Locate the cell with the specified text and output its [x, y] center coordinate. 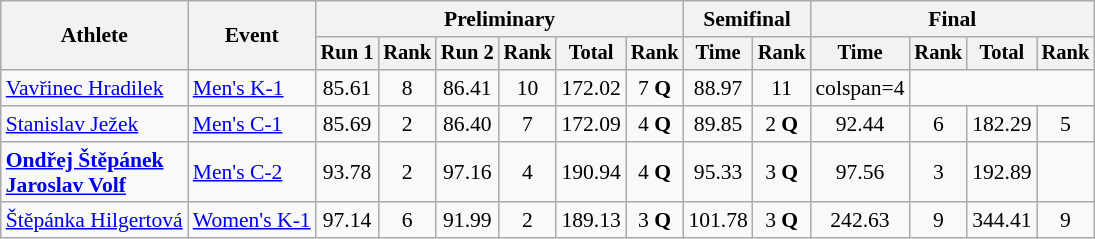
172.09 [590, 124]
85.61 [348, 88]
172.02 [590, 88]
88.97 [718, 88]
189.13 [590, 221]
Run 1 [348, 54]
Štěpánka Hilgertová [94, 221]
242.63 [860, 221]
Run 2 [468, 54]
Semifinal [746, 19]
92.44 [860, 124]
86.41 [468, 88]
Men's K-1 [252, 88]
Men's C-2 [252, 172]
93.78 [348, 172]
344.41 [1002, 221]
10 [528, 88]
182.29 [1002, 124]
85.69 [348, 124]
190.94 [590, 172]
Athlete [94, 36]
97.56 [860, 172]
Men's C-1 [252, 124]
Final [952, 19]
Stanislav Ježek [94, 124]
4 [528, 172]
colspan=4 [860, 88]
11 [782, 88]
8 [407, 88]
7 [528, 124]
91.99 [468, 221]
97.16 [468, 172]
86.40 [468, 124]
5 [1066, 124]
192.89 [1002, 172]
Vavřinec Hradilek [94, 88]
101.78 [718, 221]
97.14 [348, 221]
Ondřej ŠtěpánekJaroslav Volf [94, 172]
2 Q [782, 124]
Preliminary [500, 19]
Event [252, 36]
Women's K-1 [252, 221]
89.85 [718, 124]
95.33 [718, 172]
3 [939, 172]
7 Q [655, 88]
